Return the [x, y] coordinate for the center point of the cell that contains the specified text.  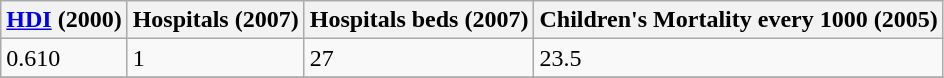
0.610 [64, 58]
1 [216, 58]
Hospitals beds (2007) [419, 20]
Hospitals (2007) [216, 20]
HDI (2000) [64, 20]
23.5 [738, 58]
27 [419, 58]
Children's Mortality every 1000 (2005) [738, 20]
